Identify which cell holds the provided text, then report its (x, y) central coordinate. 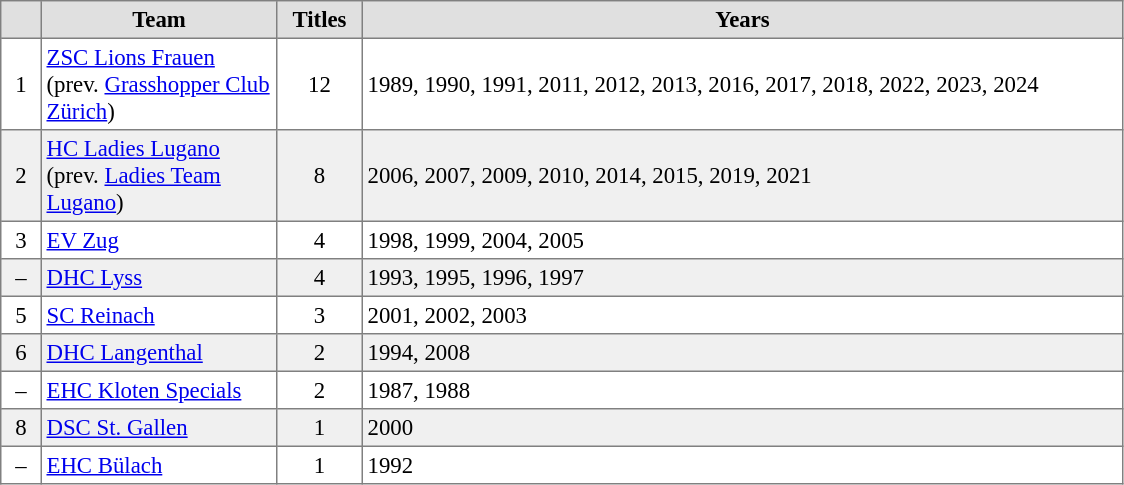
EV Zug (159, 240)
Years (742, 20)
1992 (742, 465)
2001, 2002, 2003 (742, 315)
1998, 1999, 2004, 2005 (742, 240)
1989, 1990, 1991, 2011, 2012, 2013, 2016, 2017, 2018, 2022, 2023, 2024 (742, 84)
Team (159, 20)
DHC Langenthal (159, 353)
HC Ladies Lugano (prev. Ladies Team Lugano) (159, 176)
6 (21, 353)
EHC Bülach (159, 465)
1987, 1988 (742, 390)
SC Reinach (159, 315)
DHC Lyss (159, 278)
DSC St. Gallen (159, 428)
2000 (742, 428)
1993, 1995, 1996, 1997 (742, 278)
ZSC Lions Frauen (prev. Grasshopper Club Zürich) (159, 84)
Titles (320, 20)
1994, 2008 (742, 353)
5 (21, 315)
EHC Kloten Specials (159, 390)
2006, 2007, 2009, 2010, 2014, 2015, 2019, 2021 (742, 176)
12 (320, 84)
